Identify which cell holds the provided text, then report its [X, Y] central coordinate. 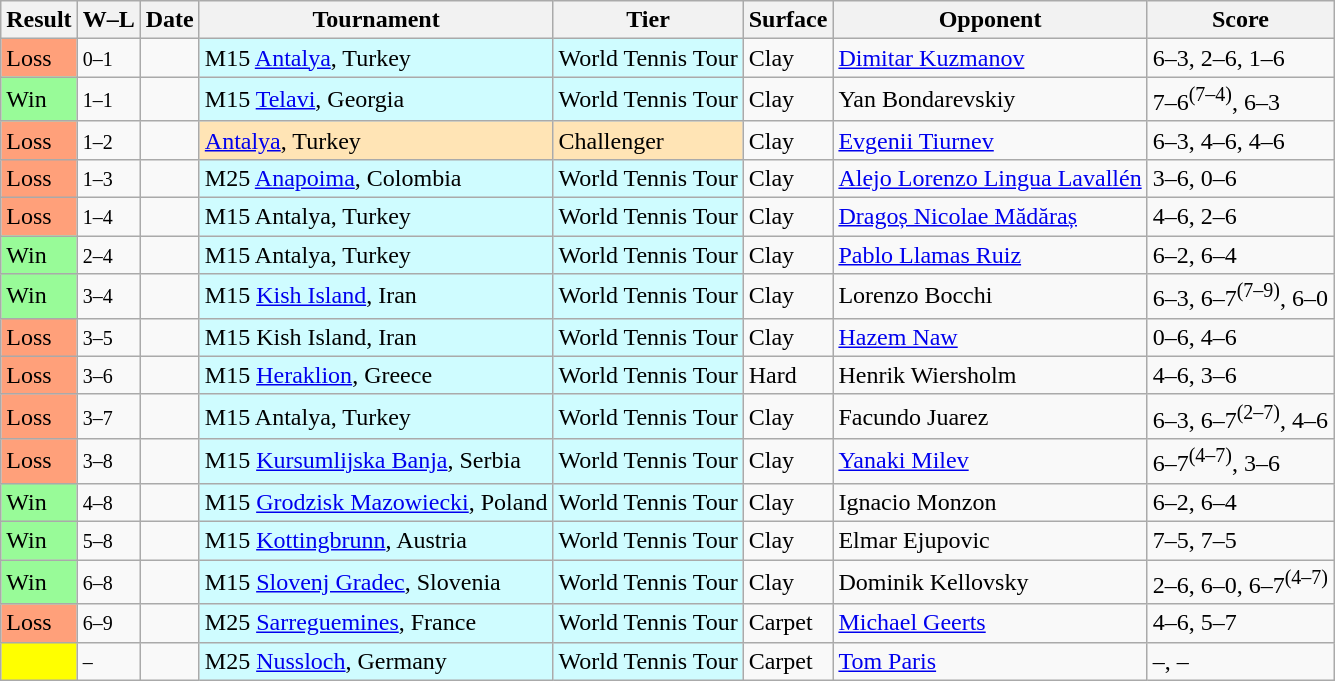
5–8 [108, 541]
–, – [1240, 661]
Facundo Juarez [990, 416]
4–6, 2–6 [1240, 217]
Tom Paris [990, 661]
M15 Kursumlijska Banja, Serbia [376, 462]
Alejo Lorenzo Lingua Lavallén [990, 178]
Challenger [648, 140]
Yan Bondarevskiy [990, 100]
1–4 [108, 217]
M15 Kottingbrunn, Austria [376, 541]
3–5 [108, 337]
1–1 [108, 100]
6–9 [108, 623]
– [108, 661]
6–7(4–7), 3–6 [1240, 462]
7–6(7–4), 6–3 [1240, 100]
M25 Sarreguemines, France [376, 623]
Hazem Naw [990, 337]
Score [1240, 20]
M15 Grodzisk Mazowiecki, Poland [376, 502]
3–8 [108, 462]
W–L [108, 20]
M15 Heraklion, Greece [376, 375]
3–4 [108, 296]
M25 Nussloch, Germany [376, 661]
M15 Slovenj Gradec, Slovenia [376, 582]
6–8 [108, 582]
Elmar Ejupovic [990, 541]
Date [170, 20]
4–8 [108, 502]
Result [39, 20]
0–1 [108, 58]
Evgenii Tiurnev [990, 140]
Lorenzo Bocchi [990, 296]
4–6, 3–6 [1240, 375]
Dimitar Kuzmanov [990, 58]
Dominik Kellovsky [990, 582]
Surface [788, 20]
3–7 [108, 416]
1–3 [108, 178]
Henrik Wiersholm [990, 375]
2–6, 6–0, 6–7(4–7) [1240, 582]
Antalya, Turkey [376, 140]
Dragoș Nicolae Mădăraș [990, 217]
Tier [648, 20]
6–3, 6–7(2–7), 4–6 [1240, 416]
3–6 [108, 375]
6–3, 6–7(7–9), 6–0 [1240, 296]
2–4 [108, 255]
Opponent [990, 20]
Yanaki Milev [990, 462]
4–6, 5–7 [1240, 623]
Ignacio Monzon [990, 502]
M25 Anapoima, Colombia [376, 178]
1–2 [108, 140]
Tournament [376, 20]
M15 Telavi, Georgia [376, 100]
0–6, 4–6 [1240, 337]
6–3, 4–6, 4–6 [1240, 140]
6–3, 2–6, 1–6 [1240, 58]
3–6, 0–6 [1240, 178]
Hard [788, 375]
Pablo Llamas Ruiz [990, 255]
7–5, 7–5 [1240, 541]
Michael Geerts [990, 623]
